Pinpoint the cell where the given text exists, returning its (X, Y) midpoint coordinate. 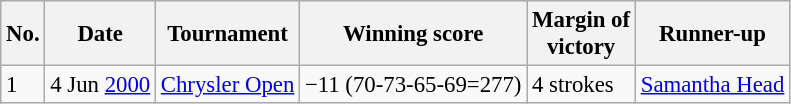
Samantha Head (712, 85)
Date (100, 34)
Winning score (414, 34)
No. (23, 34)
4 Jun 2000 (100, 85)
Margin ofvictory (582, 34)
1 (23, 85)
−11 (70-73-65-69=277) (414, 85)
Chrysler Open (227, 85)
Tournament (227, 34)
4 strokes (582, 85)
Runner-up (712, 34)
